For the text-containing cell, return its midpoint in [x, y] coordinate format. 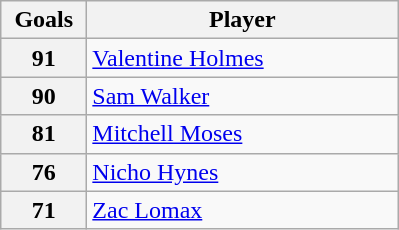
71 [44, 210]
91 [44, 58]
Valentine Holmes [242, 58]
76 [44, 172]
Mitchell Moses [242, 134]
Player [242, 20]
Goals [44, 20]
Zac Lomax [242, 210]
Sam Walker [242, 96]
90 [44, 96]
81 [44, 134]
Nicho Hynes [242, 172]
